Search for the cell housing the specified text and yield its [x, y] center coordinate. 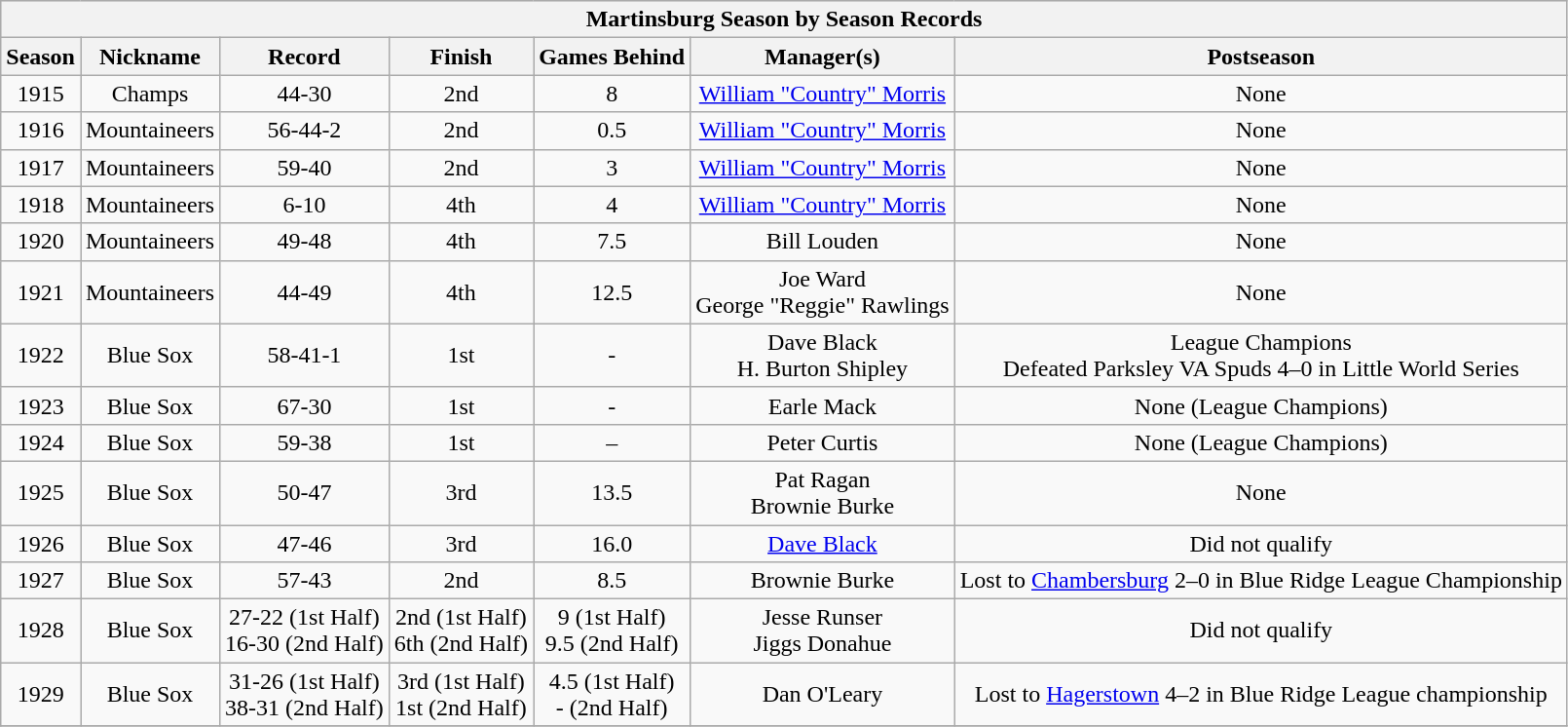
50-47 [305, 493]
Jesse Runser Jiggs Donahue [823, 631]
8 [612, 94]
Nickname [150, 57]
Dave Black H. Burton Shipley [823, 355]
58-41-1 [305, 355]
1927 [41, 581]
59-38 [305, 442]
– [612, 442]
Brownie Burke [823, 581]
Bill Louden [823, 242]
Dan O'Leary [823, 694]
Peter Curtis [823, 442]
1915 [41, 94]
Lost to Hagerstown 4–2 in Blue Ridge League championship [1260, 694]
1917 [41, 168]
Earle Mack [823, 405]
1926 [41, 543]
Joe Ward George "Reggie" Rawlings [823, 292]
4 [612, 205]
Dave Black [823, 543]
0.5 [612, 131]
Lost to Chambersburg 2–0 in Blue Ridge League Championship [1260, 581]
1918 [41, 205]
6-10 [305, 205]
Record [305, 57]
4.5 (1st Half) - (2nd Half) [612, 694]
1921 [41, 292]
31-26 (1st Half) 38-31 (2nd Half) [305, 694]
Postseason [1260, 57]
56-44-2 [305, 131]
7.5 [612, 242]
1924 [41, 442]
1928 [41, 631]
1922 [41, 355]
3 [612, 168]
13.5 [612, 493]
2nd (1st Half) 6th (2nd Half) [461, 631]
Manager(s) [823, 57]
1925 [41, 493]
9 (1st Half) 9.5 (2nd Half) [612, 631]
1916 [41, 131]
27-22 (1st Half) 16-30 (2nd Half) [305, 631]
Champs [150, 94]
1929 [41, 694]
59-40 [305, 168]
1920 [41, 242]
Finish [461, 57]
Season [41, 57]
Pat Ragan Brownie Burke [823, 493]
57-43 [305, 581]
League Champions Defeated Parksley VA Spuds 4–0 in Little World Series [1260, 355]
12.5 [612, 292]
1923 [41, 405]
Games Behind [612, 57]
8.5 [612, 581]
16.0 [612, 543]
47-46 [305, 543]
3rd (1st Half) 1st (2nd Half) [461, 694]
44-49 [305, 292]
44-30 [305, 94]
Martinsburg Season by Season Records [785, 19]
67-30 [305, 405]
49-48 [305, 242]
